Return [x, y] of the center of cell containing provided text 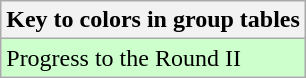
Key to colors in group tables [154, 20]
Progress to the Round II [154, 58]
